Capture the cell that displays the provided text and extract its (X, Y) central coordinate. 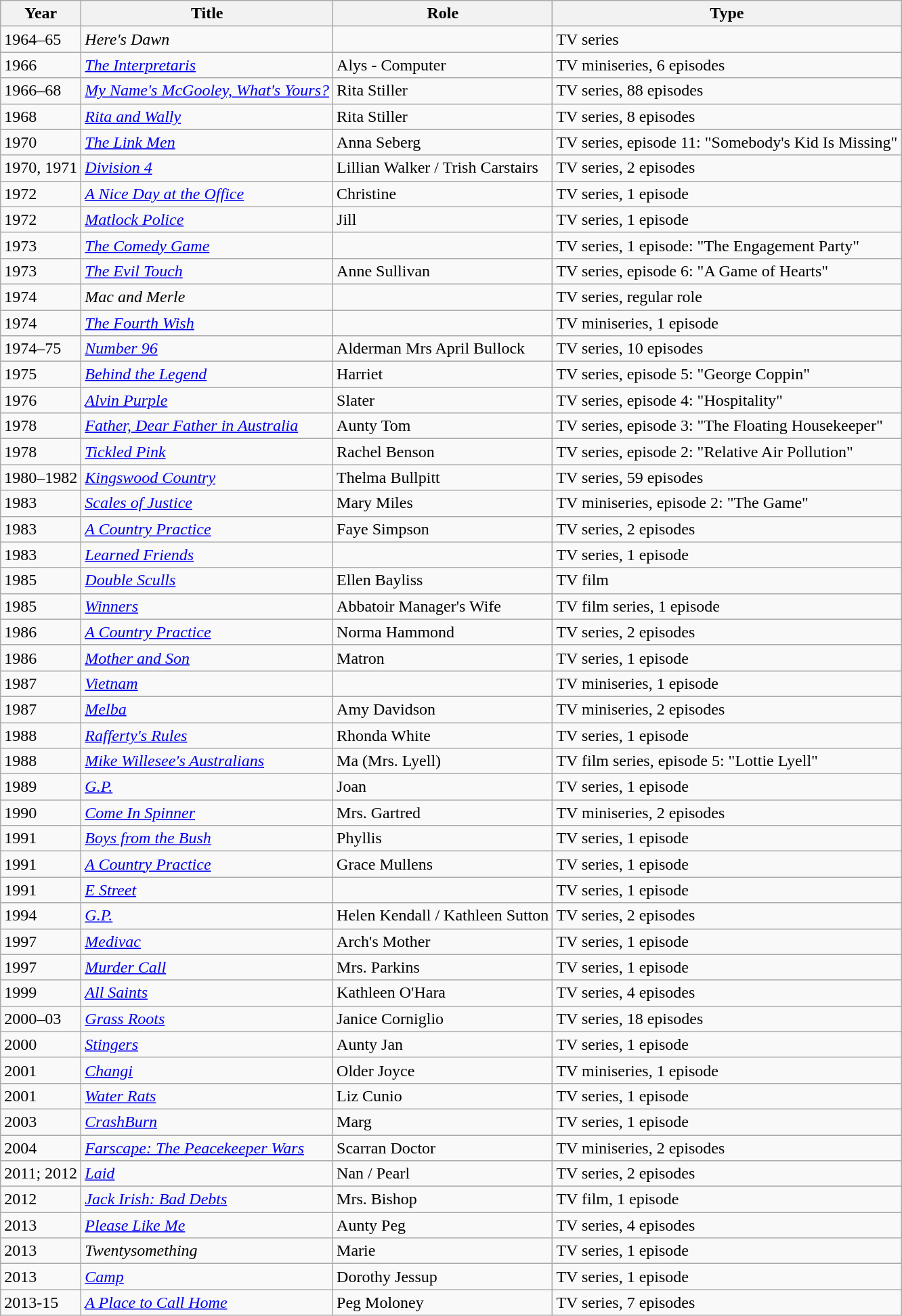
Thelma Bullpitt (443, 477)
Alvin Purple (207, 400)
Type (727, 14)
Alys - Computer (443, 65)
Tickled Pink (207, 452)
Faye Simpson (443, 529)
A Place to Call Home (207, 1302)
Title (207, 14)
Jack Irish: Bad Debts (207, 1200)
1980–1982 (41, 477)
TV series, episode 3: "The Floating Housekeeper" (727, 426)
1968 (41, 116)
2004 (41, 1148)
TV series, episode 6: "A Game of Hearts" (727, 271)
TV film series, 1 episode (727, 606)
2003 (41, 1122)
Number 96 (207, 349)
Please Like Me (207, 1225)
Mrs. Gartred (443, 813)
Lillian Walker / Trish Carstairs (443, 168)
TV series, 10 episodes (727, 349)
Nan / Pearl (443, 1174)
The Comedy Game (207, 245)
Liz Cunio (443, 1096)
Rafferty's Rules (207, 735)
Here's Dawn (207, 39)
Come In Spinner (207, 813)
Arch's Mother (443, 941)
Behind the Legend (207, 375)
TV miniseries, 6 episodes (727, 65)
1974–75 (41, 349)
TV series, 59 episodes (727, 477)
Kathleen O'Hara (443, 993)
TV series, 8 episodes (727, 116)
Mrs. Parkins (443, 967)
Christine (443, 194)
Scarran Doctor (443, 1148)
Joan (443, 787)
Ellen Bayliss (443, 580)
TV series, episode 4: "Hospitality" (727, 400)
Marg (443, 1122)
1966–68 (41, 91)
A Nice Day at the Office (207, 194)
Harriet (443, 375)
The Interpretaris (207, 65)
Marie (443, 1251)
TV film, 1 episode (727, 1200)
Grace Mullens (443, 864)
Slater (443, 400)
1989 (41, 787)
Mike Willesee's Australians (207, 761)
Role (443, 14)
Aunty Jan (443, 1044)
Peg Moloney (443, 1302)
Aunty Tom (443, 426)
My Name's McGooley, What's Yours? (207, 91)
Mary Miles (443, 503)
Stingers (207, 1044)
CrashBurn (207, 1122)
Mrs. Bishop (443, 1200)
TV series, episode 5: "George Coppin" (727, 375)
Laid (207, 1174)
Farscape: The Peacekeeper Wars (207, 1148)
Learned Friends (207, 555)
Norma Hammond (443, 632)
TV film series, episode 5: "Lottie Lyell" (727, 761)
Anne Sullivan (443, 271)
TV series (727, 39)
Winners (207, 606)
Double Sculls (207, 580)
The Fourth Wish (207, 323)
Alderman Mrs April Bullock (443, 349)
Boys from the Bush (207, 839)
Abbatoir Manager's Wife (443, 606)
TV series, 18 episodes (727, 1019)
Scales of Justice (207, 503)
Medivac (207, 941)
Murder Call (207, 967)
Kingswood Country (207, 477)
Ma (Mrs. Lyell) (443, 761)
1964–65 (41, 39)
1994 (41, 916)
1990 (41, 813)
Older Joyce (443, 1070)
Rhonda White (443, 735)
1970 (41, 142)
2000–03 (41, 1019)
1966 (41, 65)
TV miniseries, episode 2: "The Game" (727, 503)
The Link Men (207, 142)
Melba (207, 709)
TV series, 1 episode: "The Engagement Party" (727, 245)
Changi (207, 1070)
Amy Davidson (443, 709)
Mother and Son (207, 658)
Phyllis (443, 839)
1999 (41, 993)
2012 (41, 1200)
TV film (727, 580)
Dorothy Jessup (443, 1277)
Father, Dear Father in Australia (207, 426)
Rita and Wally (207, 116)
1970, 1971 (41, 168)
TV series, 88 episodes (727, 91)
Mac and Merle (207, 297)
Water Rats (207, 1096)
The Evil Touch (207, 271)
All Saints (207, 993)
Matlock Police (207, 219)
E Street (207, 890)
Anna Seberg (443, 142)
Camp (207, 1277)
2000 (41, 1044)
Year (41, 14)
Vietnam (207, 683)
TV series, 7 episodes (727, 1302)
1976 (41, 400)
Helen Kendall / Kathleen Sutton (443, 916)
Grass Roots (207, 1019)
Twentysomething (207, 1251)
Rachel Benson (443, 452)
Jill (443, 219)
Janice Corniglio (443, 1019)
TV series, regular role (727, 297)
2011; 2012 (41, 1174)
Division 4 (207, 168)
TV series, episode 11: "Somebody's Kid Is Missing" (727, 142)
Matron (443, 658)
1975 (41, 375)
TV series, episode 2: "Relative Air Pollution" (727, 452)
Aunty Peg (443, 1225)
2013-15 (41, 1302)
